From the cell containing the given text, extract its center point as (x, y) coordinate. 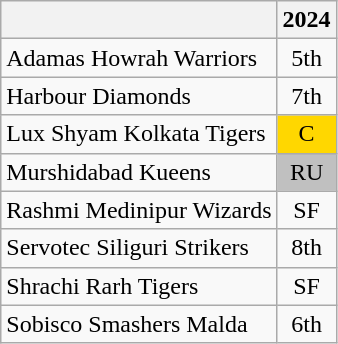
Adamas Howrah Warriors (139, 58)
Servotec Siliguri Strikers (139, 248)
Harbour Diamonds (139, 96)
Sobisco Smashers Malda (139, 324)
7th (306, 96)
Shrachi Rarh Tigers (139, 286)
C (306, 134)
5th (306, 58)
RU (306, 172)
6th (306, 324)
Lux Shyam Kolkata Tigers (139, 134)
8th (306, 248)
2024 (306, 20)
Rashmi Medinipur Wizards (139, 210)
Murshidabad Kueens (139, 172)
